Search for the cell housing the specified text and yield its (X, Y) center coordinate. 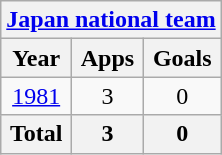
Goals (182, 58)
Total (36, 134)
1981 (36, 96)
Japan national team (111, 20)
Apps (108, 58)
Year (36, 58)
